Pinpoint the cell where the given text exists, returning its [x, y] midpoint coordinate. 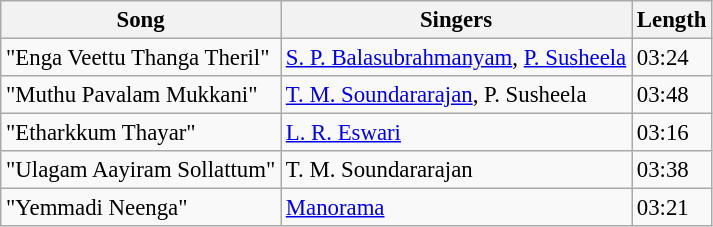
Song [141, 20]
S. P. Balasubrahmanyam, P. Susheela [456, 58]
"Muthu Pavalam Mukkani" [141, 95]
"Etharkkum Thayar" [141, 133]
03:38 [672, 170]
Length [672, 20]
Singers [456, 20]
L. R. Eswari [456, 133]
T. M. Soundararajan [456, 170]
03:21 [672, 208]
T. M. Soundararajan, P. Susheela [456, 95]
Manorama [456, 208]
"Ulagam Aayiram Sollattum" [141, 170]
03:24 [672, 58]
03:16 [672, 133]
03:48 [672, 95]
"Enga Veettu Thanga Theril" [141, 58]
"Yemmadi Neenga" [141, 208]
